Provide the (X, Y) coordinate of the cell's center where the given text is located.  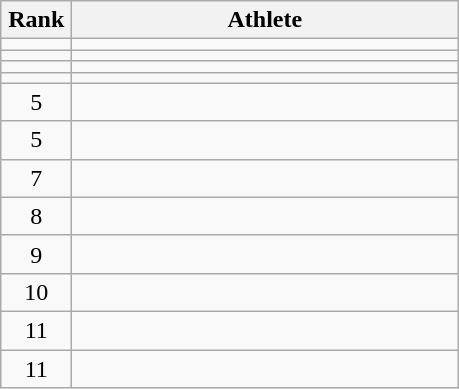
Athlete (265, 20)
8 (36, 216)
9 (36, 254)
Rank (36, 20)
10 (36, 292)
7 (36, 178)
